Return (x, y) of the center of cell containing provided text 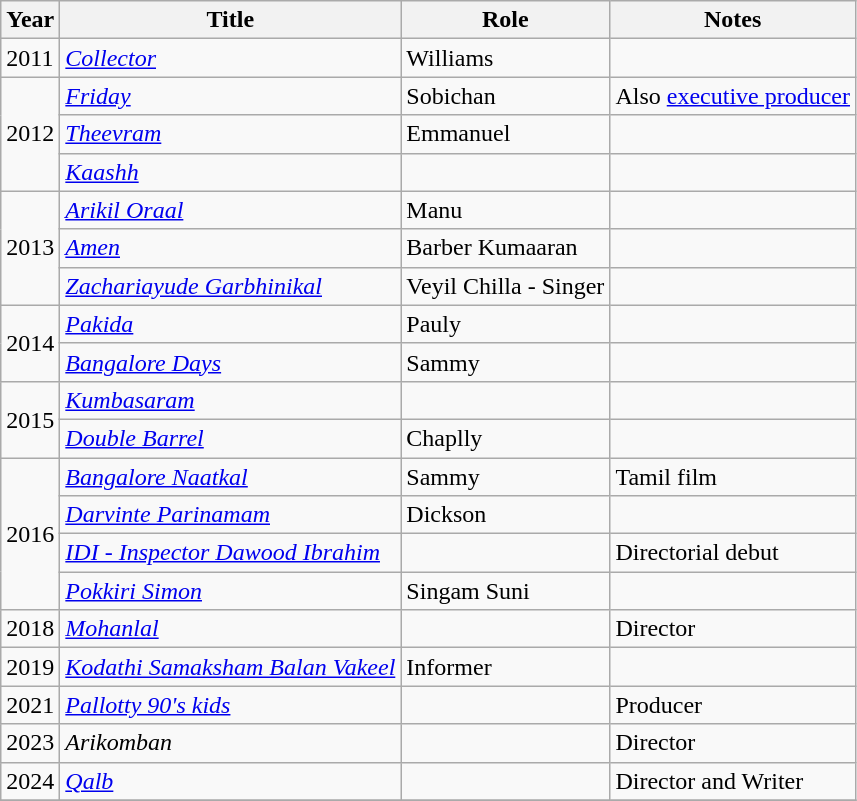
IDI - Inspector Dawood Ibrahim (230, 553)
Pallotty 90's kids (230, 705)
2013 (30, 248)
2012 (30, 134)
2018 (30, 629)
Manu (506, 210)
Pauly (506, 324)
Theevram (230, 134)
2019 (30, 667)
2011 (30, 58)
Tamil film (733, 477)
2016 (30, 534)
Singam Suni (506, 591)
Barber Kumaaran (506, 248)
Informer (506, 667)
Also executive producer (733, 96)
Notes (733, 20)
Zachariayude Garbhinikal (230, 286)
Darvinte Parinamam (230, 515)
Chaplly (506, 438)
Williams (506, 58)
Double Barrel (230, 438)
Collector (230, 58)
Arikomban (230, 743)
Dickson (506, 515)
Friday (230, 96)
Emmanuel (506, 134)
Amen (230, 248)
2021 (30, 705)
Sobichan (506, 96)
Directorial debut (733, 553)
Title (230, 20)
Bangalore Naatkal (230, 477)
Producer (733, 705)
2023 (30, 743)
Bangalore Days (230, 362)
Director and Writer (733, 781)
2015 (30, 419)
Kodathi Samaksham Balan Vakeel (230, 667)
2014 (30, 343)
Qalb (230, 781)
Kumbasaram (230, 400)
Pokkiri Simon (230, 591)
2024 (30, 781)
Veyil Chilla - Singer (506, 286)
Kaashh (230, 172)
Pakida (230, 324)
Role (506, 20)
Arikil Oraal (230, 210)
Year (30, 20)
Mohanlal (230, 629)
